Identify which cell holds the provided text, then report its (X, Y) central coordinate. 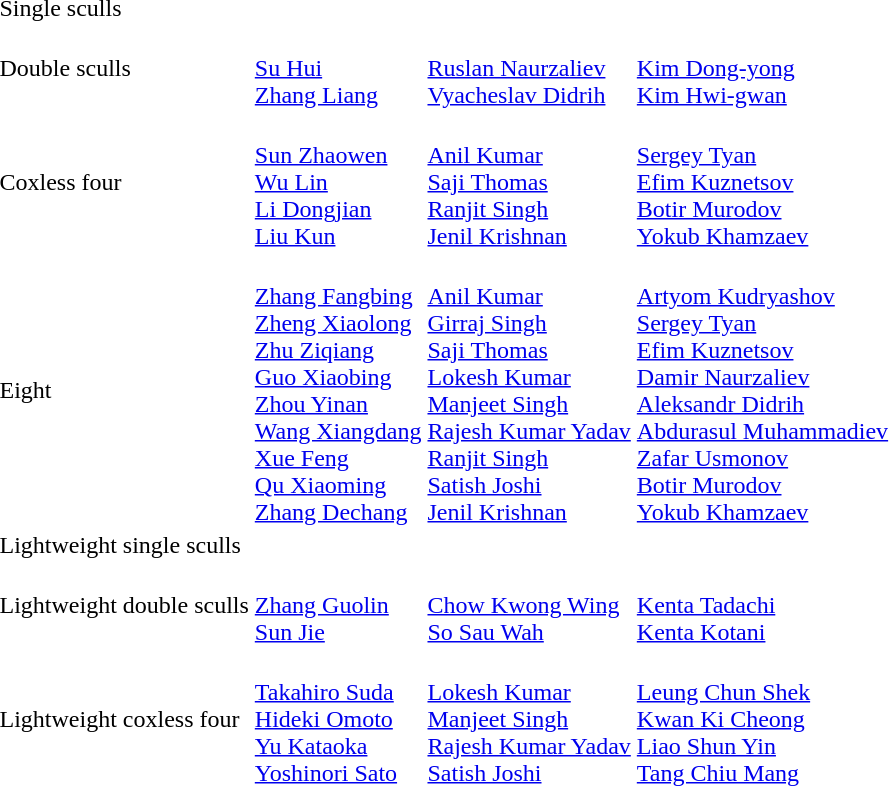
Sergey TyanEfim KuznetsovBotir MurodovYokub Khamzaev (762, 182)
Artyom KudryashovSergey TyanEfim KuznetsovDamir NaurzalievAleksandr DidrihAbdurasul MuhammadievZafar UsmonovBotir MurodovYokub Khamzaev (762, 390)
Zhang GuolinSun Jie (338, 605)
Kim Dong-yongKim Hwi-gwan (762, 68)
Chow Kwong WingSo Sau Wah (529, 605)
Sun ZhaowenWu LinLi DongjianLiu Kun (338, 182)
Ruslan NaurzalievVyacheslav Didrih (529, 68)
Anil KumarSaji ThomasRanjit SinghJenil Krishnan (529, 182)
Zhang FangbingZheng XiaolongZhu ZiqiangGuo XiaobingZhou YinanWang XiangdangXue FengQu XiaomingZhang Dechang (338, 390)
Anil KumarGirraj SinghSaji ThomasLokesh KumarManjeet SinghRajesh Kumar YadavRanjit SinghSatish JoshiJenil Krishnan (529, 390)
Su HuiZhang Liang (338, 68)
Kenta TadachiKenta Kotani (762, 605)
